Locate the cell with the specified text and output its (x, y) center coordinate. 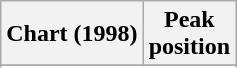
Chart (1998) (72, 34)
Peakposition (189, 34)
